Search for the cell housing the specified text and yield its (X, Y) center coordinate. 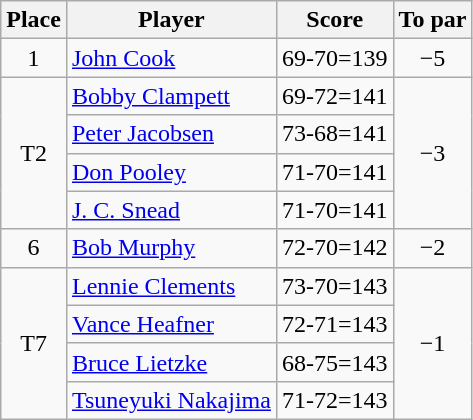
1 (34, 58)
J. C. Snead (171, 210)
Score (334, 20)
T2 (34, 153)
Place (34, 20)
71-72=143 (334, 400)
72-70=142 (334, 248)
Tsuneyuki Nakajima (171, 400)
Lennie Clements (171, 286)
T7 (34, 343)
Bruce Lietzke (171, 362)
−3 (432, 153)
Vance Heafner (171, 324)
Don Pooley (171, 172)
73-68=141 (334, 134)
Bobby Clampett (171, 96)
6 (34, 248)
72-71=143 (334, 324)
−5 (432, 58)
73-70=143 (334, 286)
Peter Jacobsen (171, 134)
−2 (432, 248)
69-72=141 (334, 96)
To par (432, 20)
Player (171, 20)
John Cook (171, 58)
−1 (432, 343)
69-70=139 (334, 58)
68-75=143 (334, 362)
Bob Murphy (171, 248)
